Provide the [x, y] coordinate of the cell's center where the given text is located.  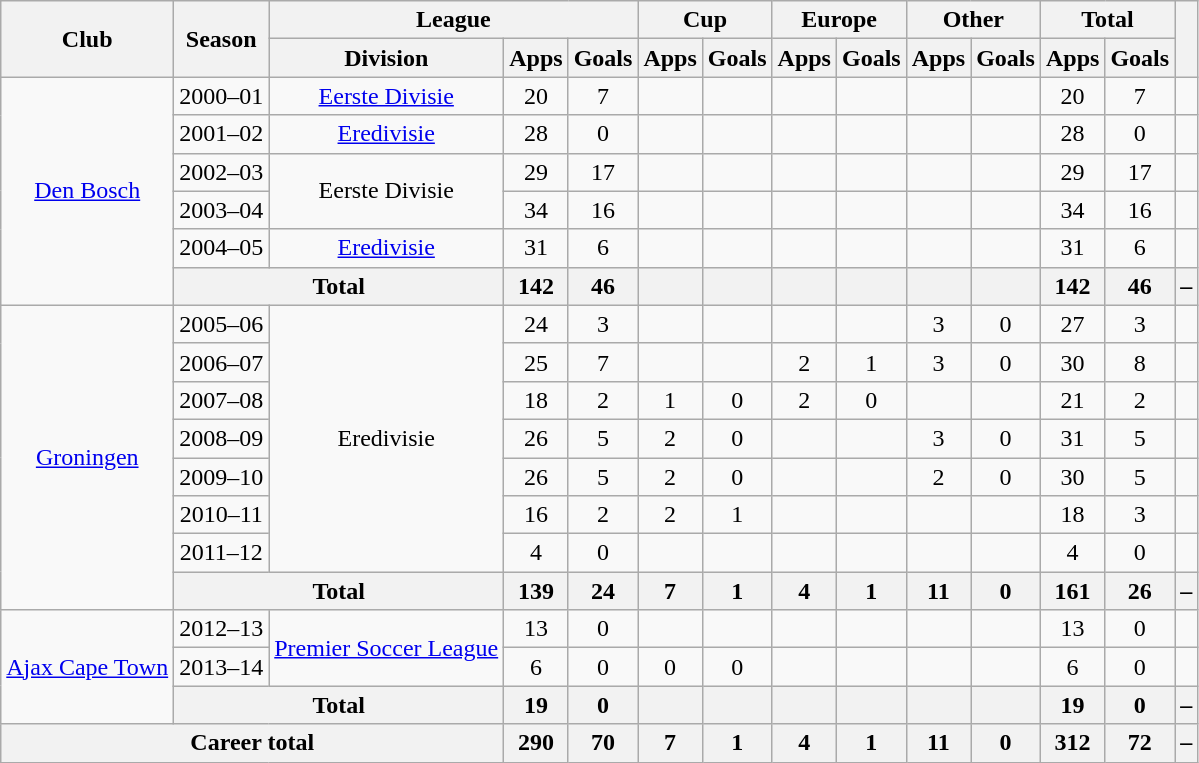
Premier Soccer League [386, 648]
2004–05 [222, 248]
Groningen [88, 457]
Season [222, 39]
2002–03 [222, 172]
2011–12 [222, 553]
139 [536, 591]
Den Bosch [88, 191]
Other [973, 20]
2006–07 [222, 362]
2013–14 [222, 667]
2008–09 [222, 438]
27 [1072, 324]
League [454, 20]
2001–02 [222, 134]
Cup [705, 20]
2003–04 [222, 210]
72 [1140, 743]
312 [1072, 743]
Career total [252, 743]
70 [603, 743]
Europe [839, 20]
2012–13 [222, 629]
25 [536, 362]
290 [536, 743]
2009–10 [222, 477]
2005–06 [222, 324]
Club [88, 39]
2000–01 [222, 96]
21 [1072, 400]
8 [1140, 362]
161 [1072, 591]
Ajax Cape Town [88, 667]
Division [386, 58]
2007–08 [222, 400]
2010–11 [222, 515]
